Search for the cell housing the specified text and yield its (x, y) center coordinate. 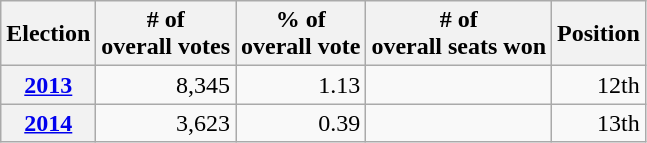
12th (599, 85)
3,623 (166, 123)
8,345 (166, 85)
1.13 (301, 85)
2014 (48, 123)
# ofoverall seats won (459, 34)
0.39 (301, 123)
2013 (48, 85)
% ofoverall vote (301, 34)
# ofoverall votes (166, 34)
13th (599, 123)
Position (599, 34)
Election (48, 34)
